Pinpoint the cell where the given text exists, returning its (x, y) midpoint coordinate. 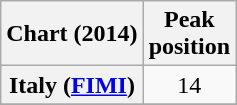
14 (189, 85)
Chart (2014) (72, 34)
Italy (FIMI) (72, 85)
Peakposition (189, 34)
